Output the (x, y) coordinate of the center of the cell containing the given text.  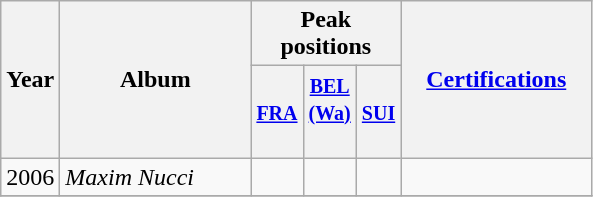
BEL (Wa) (330, 112)
Peak positions (326, 34)
2006 (30, 177)
Certifications (496, 80)
FRA (277, 112)
Maxim Nucci (156, 177)
Album (156, 80)
SUI (378, 112)
Year (30, 80)
